Search for the cell housing the specified text and yield its (X, Y) center coordinate. 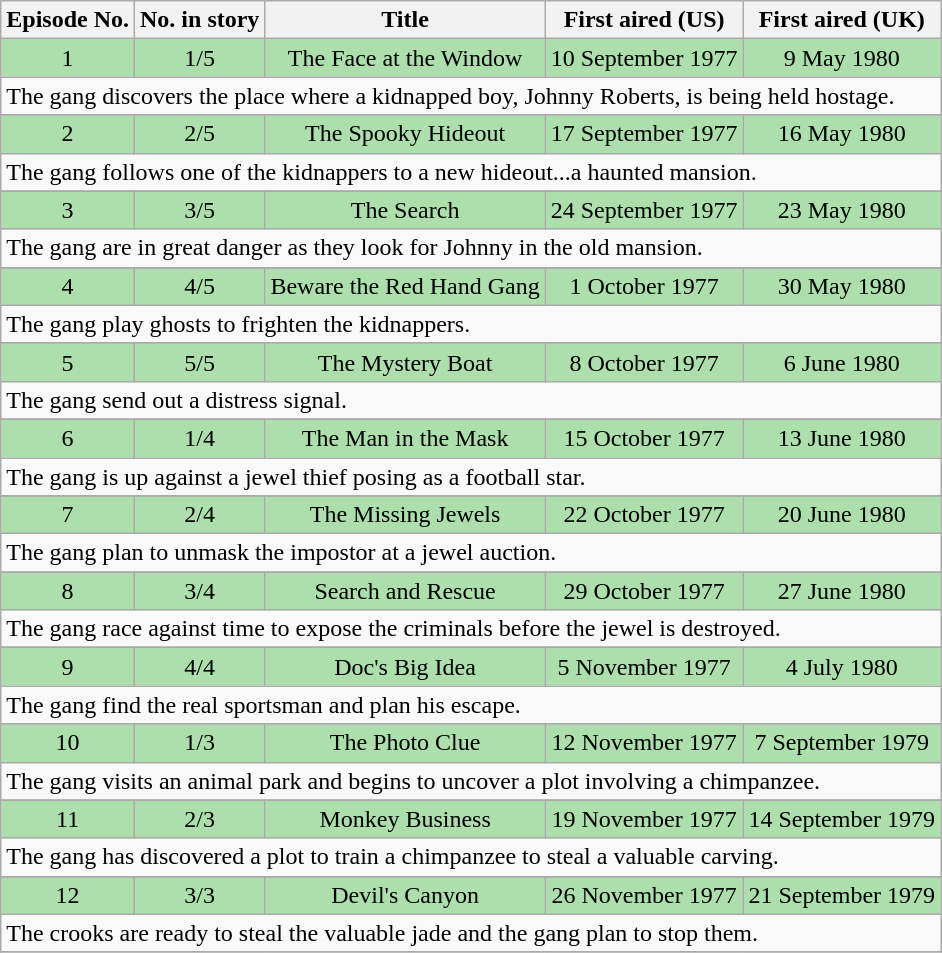
3/4 (200, 591)
2/3 (200, 819)
The crooks are ready to steal the valuable jade and the gang plan to stop them. (471, 933)
The gang are in great danger as they look for Johnny in the old mansion. (471, 248)
20 June 1980 (842, 515)
The Missing Jewels (405, 515)
1/3 (200, 743)
Search and Rescue (405, 591)
10 September 1977 (644, 58)
The Search (405, 210)
The gang plan to unmask the impostor at a jewel auction. (471, 553)
3 (68, 210)
1 (68, 58)
14 September 1979 (842, 819)
First aired (UK) (842, 20)
Title (405, 20)
The Photo Clue (405, 743)
30 May 1980 (842, 286)
Doc's Big Idea (405, 667)
21 September 1979 (842, 895)
24 September 1977 (644, 210)
Monkey Business (405, 819)
6 June 1980 (842, 362)
First aired (US) (644, 20)
Devil's Canyon (405, 895)
22 October 1977 (644, 515)
4/4 (200, 667)
The gang visits an animal park and begins to uncover a plot involving a chimpanzee. (471, 781)
The gang has discovered a plot to train a chimpanzee to steal a valuable carving. (471, 857)
1/4 (200, 438)
2 (68, 134)
10 (68, 743)
3/5 (200, 210)
16 May 1980 (842, 134)
9 (68, 667)
23 May 1980 (842, 210)
The gang play ghosts to frighten the kidnappers. (471, 324)
4 July 1980 (842, 667)
The gang follows one of the kidnappers to a new hideout...a haunted mansion. (471, 172)
4/5 (200, 286)
The Man in the Mask (405, 438)
The gang race against time to expose the criminals before the jewel is destroyed. (471, 629)
The Spooky Hideout (405, 134)
19 November 1977 (644, 819)
7 (68, 515)
13 June 1980 (842, 438)
15 October 1977 (644, 438)
5/5 (200, 362)
The gang is up against a jewel thief posing as a football star. (471, 477)
Episode No. (68, 20)
1 October 1977 (644, 286)
11 (68, 819)
The Mystery Boat (405, 362)
The gang discovers the place where a kidnapped boy, Johnny Roberts, is being held hostage. (471, 96)
17 September 1977 (644, 134)
27 June 1980 (842, 591)
2/5 (200, 134)
2/4 (200, 515)
3/3 (200, 895)
No. in story (200, 20)
12 November 1977 (644, 743)
The gang find the real sportsman and plan his escape. (471, 705)
26 November 1977 (644, 895)
1/5 (200, 58)
The gang send out a distress signal. (471, 400)
Beware the Red Hand Gang (405, 286)
12 (68, 895)
5 (68, 362)
6 (68, 438)
7 September 1979 (842, 743)
The Face at the Window (405, 58)
9 May 1980 (842, 58)
29 October 1977 (644, 591)
8 October 1977 (644, 362)
5 November 1977 (644, 667)
8 (68, 591)
4 (68, 286)
